Capture the cell that displays the provided text and extract its (X, Y) central coordinate. 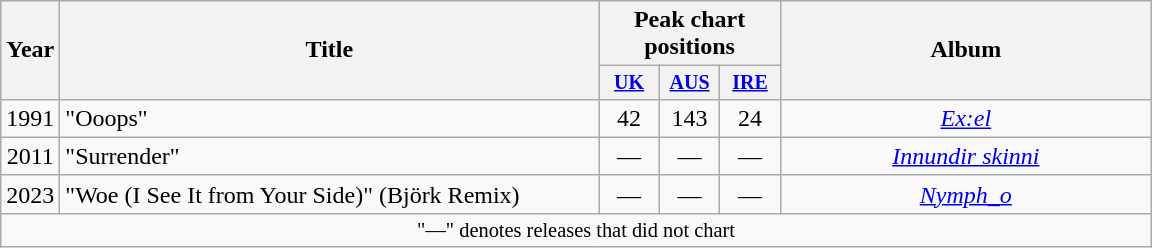
"Surrender" (330, 156)
IRE (750, 82)
Peak chart positions (690, 34)
Nymph_o (966, 194)
AUS (689, 82)
Year (30, 50)
42 (629, 118)
Ex:el (966, 118)
"—" denotes releases that did not chart (576, 230)
143 (689, 118)
2023 (30, 194)
1991 (30, 118)
Innundir skinni (966, 156)
"Woe (I See It from Your Side)" (Björk Remix) (330, 194)
"Ooops" (330, 118)
Title (330, 50)
2011 (30, 156)
Album (966, 50)
UK (629, 82)
24 (750, 118)
